Extract the (X, Y) coordinate from the center of the cell holding the provided text.  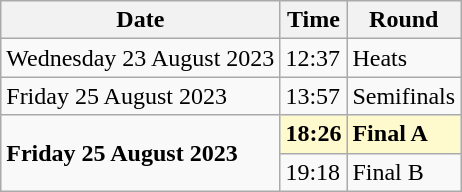
Round (404, 20)
Semifinals (404, 96)
Wednesday 23 August 2023 (140, 58)
Final B (404, 172)
19:18 (314, 172)
Final A (404, 134)
Date (140, 20)
Time (314, 20)
Heats (404, 58)
12:37 (314, 58)
13:57 (314, 96)
18:26 (314, 134)
